Capture the cell that displays the provided text and extract its [X, Y] central coordinate. 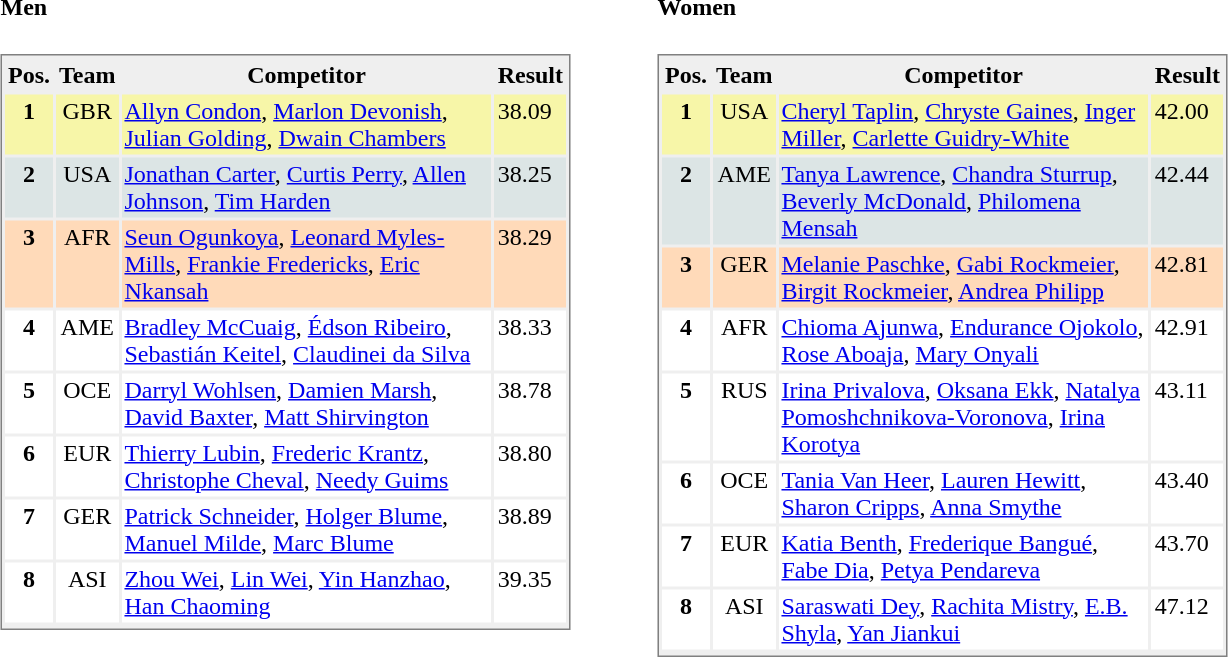
42.81 [1188, 277]
43.70 [1188, 556]
38.33 [530, 340]
Thierry Lubin, Frederic Krantz, Christophe Cheval, Needy Guims [306, 466]
Bradley McCuaig, Édson Ribeiro, Sebastián Keitel, Claudinei da Silva [306, 340]
38.80 [530, 466]
Darryl Wohlsen, Damien Marsh, David Baxter, Matt Shirvington [306, 403]
Irina Privalova, Oksana Ekk, Natalya Pomoshchnikova-Voronova, Irina Korotya [963, 416]
Melanie Paschke, Gabi Rockmeier, Birgit Rockmeier, Andrea Philipp [963, 277]
Katia Benth, Frederique Bangué, Fabe Dia, Petya Pendareva [963, 556]
38.29 [530, 264]
43.40 [1188, 493]
Patrick Schneider, Holger Blume, Manuel Milde, Marc Blume [306, 529]
Seun Ogunkoya, Leonard Myles-Mills, Frankie Fredericks, Eric Nkansah [306, 264]
42.91 [1188, 340]
47.12 [1188, 619]
GBR [87, 124]
Jonathan Carter, Curtis Perry, Allen Johnson, Tim Harden [306, 187]
38.09 [530, 124]
Tanya Lawrence, Chandra Sturrup, Beverly McDonald, Philomena Mensah [963, 200]
43.11 [1188, 416]
Cheryl Taplin, Chryste Gaines, Inger Miller, Carlette Guidry-White [963, 124]
38.89 [530, 529]
RUS [744, 416]
Zhou Wei, Lin Wei, Yin Hanzhao, Han Chaoming [306, 592]
42.00 [1188, 124]
Saraswati Dey, Rachita Mistry, E.B. Shyla, Yan Jiankui [963, 619]
38.25 [530, 187]
42.44 [1188, 200]
Chioma Ajunwa, Endurance Ojokolo, Rose Aboaja, Mary Onyali [963, 340]
Allyn Condon, Marlon Devonish, Julian Golding, Dwain Chambers [306, 124]
38.78 [530, 403]
39.35 [530, 592]
Tania Van Heer, Lauren Hewitt, Sharon Cripps, Anna Smythe [963, 493]
